Provide the (x, y) coordinate of the cell's center where the given text is located.  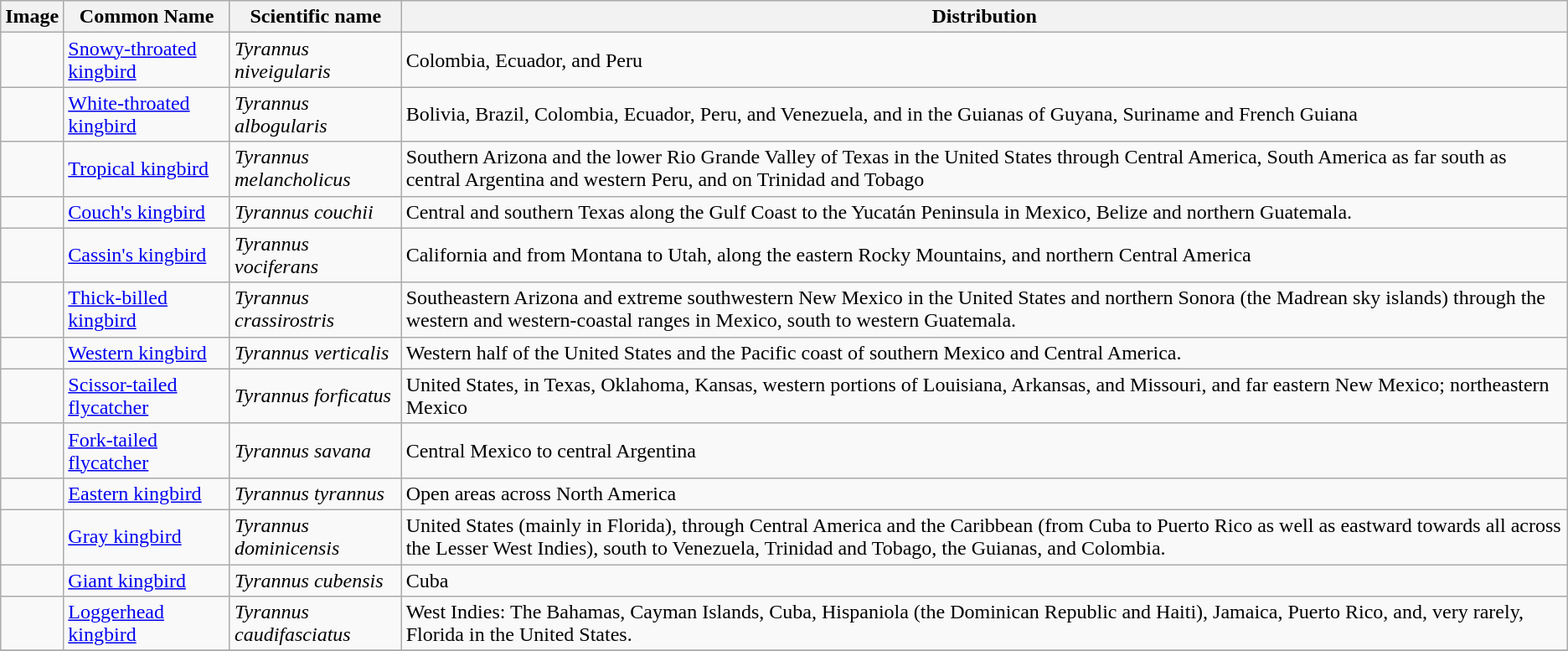
Tyrannus vociferans (315, 255)
Bolivia, Brazil, Colombia, Ecuador, Peru, and Venezuela, and in the Guianas of Guyana, Suriname and French Guiana (984, 114)
Tyrannus caudifasciatus (315, 623)
Tyrannus cubensis (315, 581)
Common Name (147, 17)
Tropical kingbird (147, 169)
Fork-tailed flycatcher (147, 451)
Western half of the United States and the Pacific coast of southern Mexico and Central America. (984, 353)
Central and southern Texas along the Gulf Coast to the Yucatán Peninsula in Mexico, Belize and northern Guatemala. (984, 212)
Gray kingbird (147, 536)
Scientific name (315, 17)
Tyrannus niveigularis (315, 60)
Cassin's kingbird (147, 255)
Open areas across North America (984, 493)
Central Mexico to central Argentina (984, 451)
Western kingbird (147, 353)
Scissor-tailed flycatcher (147, 395)
California and from Montana to Utah, along the eastern Rocky Mountains, and northern Central America (984, 255)
Tyrannus melancholicus (315, 169)
Loggerhead kingbird (147, 623)
Couch's kingbird (147, 212)
White-throated kingbird (147, 114)
Snowy-throated kingbird (147, 60)
Thick-billed kingbird (147, 310)
Tyrannus forficatus (315, 395)
Eastern kingbird (147, 493)
Tyrannus albogularis (315, 114)
Tyrannus tyrannus (315, 493)
Tyrannus crassirostris (315, 310)
Tyrannus couchii (315, 212)
Giant kingbird (147, 581)
Image (32, 17)
Tyrannus dominicensis (315, 536)
Tyrannus savana (315, 451)
Tyrannus verticalis (315, 353)
Distribution (984, 17)
United States, in Texas, Oklahoma, Kansas, western portions of Louisiana, Arkansas, and Missouri, and far eastern New Mexico; northeastern Mexico (984, 395)
Cuba (984, 581)
Colombia, Ecuador, and Peru (984, 60)
